Find where the given text appears and provide that cell's center as (X, Y) coordinate. 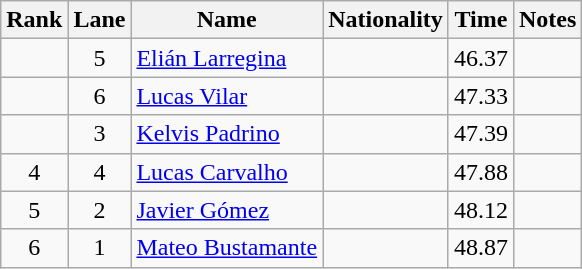
Lane (100, 20)
3 (100, 134)
48.87 (480, 248)
Name (227, 20)
Time (480, 20)
Lucas Carvalho (227, 172)
Kelvis Padrino (227, 134)
47.33 (480, 96)
48.12 (480, 210)
1 (100, 248)
46.37 (480, 58)
Javier Gómez (227, 210)
Nationality (386, 20)
47.88 (480, 172)
Rank (34, 20)
Mateo Bustamante (227, 248)
Notes (547, 20)
2 (100, 210)
Lucas Vilar (227, 96)
47.39 (480, 134)
Elián Larregina (227, 58)
